Return the (x, y) coordinate for the center point of the cell that contains the specified text.  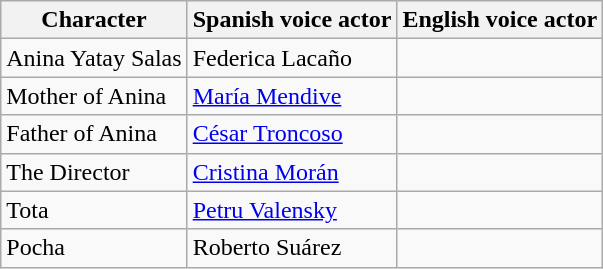
Roberto Suárez (292, 248)
Father of Anina (94, 134)
The Director (94, 172)
Federica Lacaño (292, 58)
María Mendive (292, 96)
Character (94, 20)
Petru Valensky (292, 210)
Spanish voice actor (292, 20)
Mother of Anina (94, 96)
English voice actor (500, 20)
Tota (94, 210)
Anina Yatay Salas (94, 58)
César Troncoso (292, 134)
Cristina Morán (292, 172)
Pocha (94, 248)
